Return [X, Y] of the center of cell containing provided text 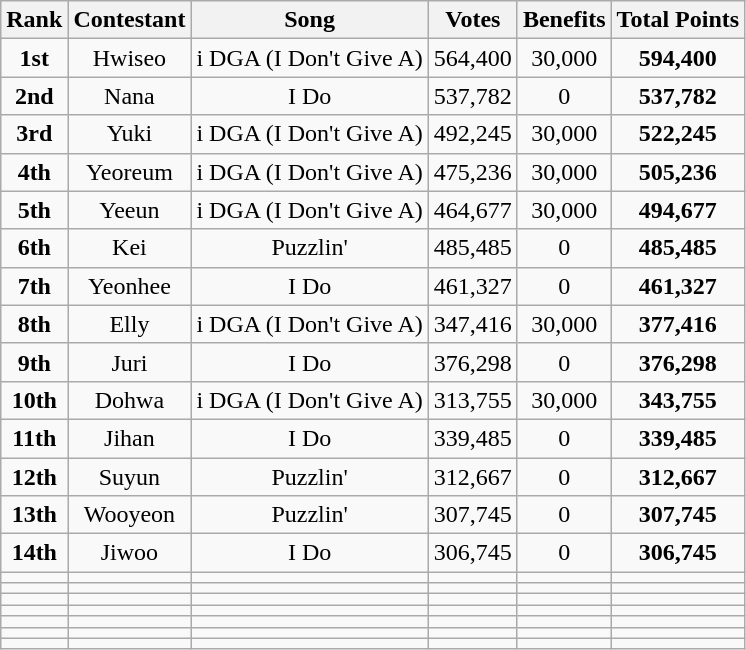
505,236 [678, 172]
8th [34, 324]
Yuki [130, 134]
10th [34, 400]
Yeoreum [130, 172]
Wooyeon [130, 515]
13th [34, 515]
564,400 [472, 58]
Jiwoo [130, 553]
7th [34, 286]
313,755 [472, 400]
Yeonhee [130, 286]
Kei [130, 248]
6th [34, 248]
377,416 [678, 324]
Juri [130, 362]
475,236 [472, 172]
347,416 [472, 324]
Contestant [130, 20]
Elly [130, 324]
Benefits [564, 20]
5th [34, 210]
343,755 [678, 400]
594,400 [678, 58]
11th [34, 438]
522,245 [678, 134]
Dohwa [130, 400]
494,677 [678, 210]
12th [34, 477]
Votes [472, 20]
1st [34, 58]
4th [34, 172]
9th [34, 362]
Yeeun [130, 210]
464,677 [472, 210]
Suyun [130, 477]
3rd [34, 134]
Rank [34, 20]
492,245 [472, 134]
2nd [34, 96]
14th [34, 553]
Jihan [130, 438]
Song [310, 20]
Total Points [678, 20]
Hwiseo [130, 58]
Nana [130, 96]
